Return the [X, Y] coordinate for the center point of the cell that contains the specified text.  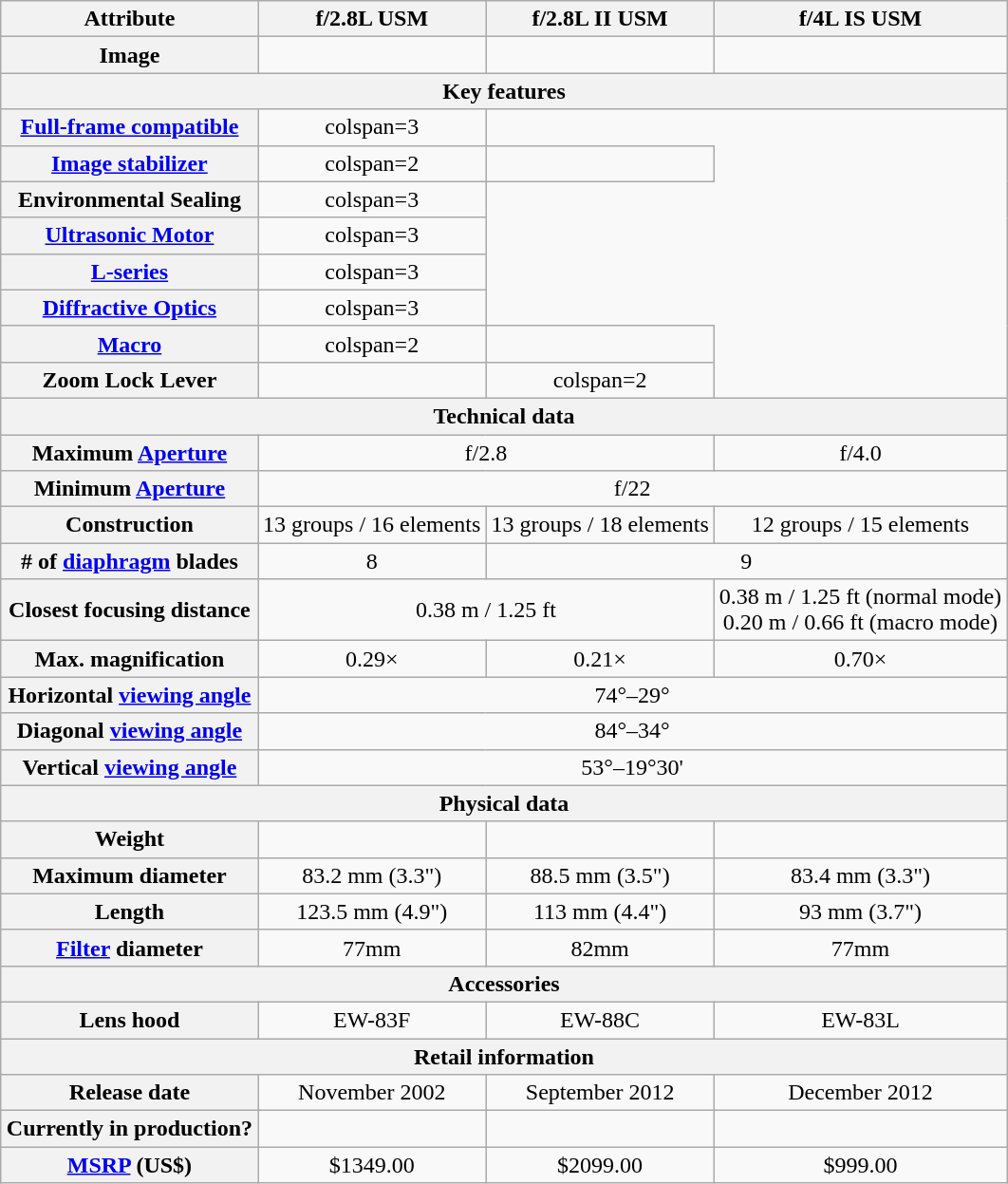
Attribute [129, 19]
Image stabilizer [129, 163]
82mm [600, 948]
Construction [129, 525]
Release date [129, 1093]
Weight [129, 839]
November 2002 [372, 1093]
Vertical viewing angle [129, 767]
Diffractive Optics [129, 308]
Physical data [503, 803]
EW-83L [860, 1020]
Minimum Aperture [129, 489]
13 groups / 16 elements [372, 525]
Max. magnification [129, 659]
f/22 [632, 489]
Lens hood [129, 1020]
MSRP (US$) [129, 1165]
f/4L IS USM [860, 19]
53°–19°30' [632, 767]
f/2.8L USM [372, 19]
Length [129, 911]
Filter diameter [129, 948]
Diagonal viewing angle [129, 731]
88.5 mm (3.5") [600, 875]
0.70× [860, 659]
$1349.00 [372, 1165]
74°–29° [632, 695]
Ultrasonic Motor [129, 235]
Technical data [503, 416]
Maximum Aperture [129, 453]
EW-88C [600, 1020]
0.29× [372, 659]
9 [746, 561]
83.2 mm (3.3") [372, 875]
12 groups / 15 elements [860, 525]
f/2.8L II USM [600, 19]
0.38 m / 1.25 ft [486, 610]
EW-83F [372, 1020]
123.5 mm (4.9") [372, 911]
13 groups / 18 elements [600, 525]
December 2012 [860, 1093]
Key features [503, 91]
Accessories [503, 984]
0.38 m / 1.25 ft (normal mode)0.20 m / 0.66 ft (macro mode) [860, 610]
83.4 mm (3.3") [860, 875]
Closest focusing distance [129, 610]
Full-frame compatible [129, 127]
Zoom Lock Lever [129, 380]
Environmental Sealing [129, 199]
Maximum diameter [129, 875]
8 [372, 561]
$999.00 [860, 1165]
Image [129, 55]
93 mm (3.7") [860, 911]
# of diaphragm blades [129, 561]
$2099.00 [600, 1165]
September 2012 [600, 1093]
Retail information [503, 1057]
f/4.0 [860, 453]
84°–34° [632, 731]
Currently in production? [129, 1129]
113 mm (4.4") [600, 911]
Macro [129, 344]
f/2.8 [486, 453]
0.21× [600, 659]
Horizontal viewing angle [129, 695]
L-series [129, 272]
